For the text-containing cell, return its midpoint in [x, y] coordinate format. 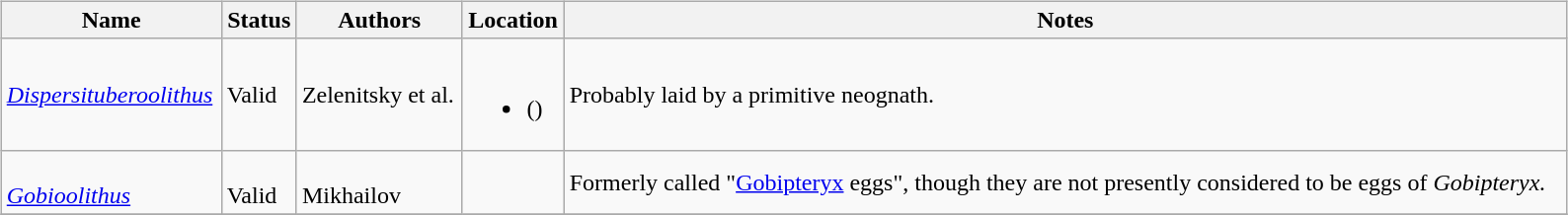
Gobioolithus [111, 181]
Notes [1064, 20]
Authors [379, 20]
Probably laid by a primitive neognath. [1064, 95]
Status [259, 20]
Dispersituberoolithus [111, 95]
Zelenitsky et al. [379, 95]
Location [513, 20]
Formerly called "Gobipteryx eggs", though they are not presently considered to be eggs of Gobipteryx. [1064, 181]
() [513, 95]
Name [111, 20]
Mikhailov [379, 181]
